Locate the cell with the specified text and output its (X, Y) center coordinate. 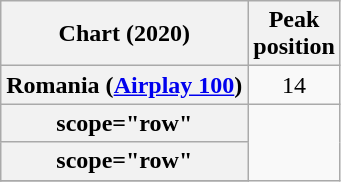
14 (294, 85)
Chart (2020) (124, 34)
Peakposition (294, 34)
Romania (Airplay 100) (124, 85)
